For the text-containing cell, return its midpoint in [X, Y] coordinate format. 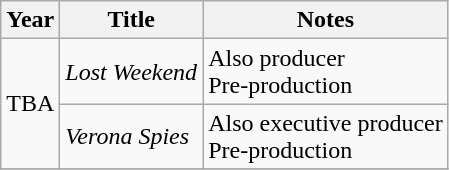
Verona Spies [132, 136]
Also executive producerPre-production [326, 136]
Lost Weekend [132, 72]
Notes [326, 20]
Year [30, 20]
Title [132, 20]
TBA [30, 104]
Also producerPre-production [326, 72]
